Extract the (X, Y) coordinate from the center of the cell holding the provided text.  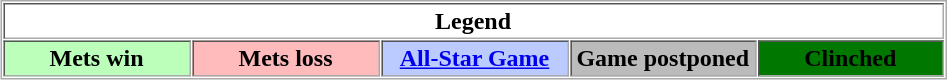
Clinched (850, 58)
Legend (473, 21)
Game postponed (663, 58)
Mets loss (286, 58)
All-Star Game (475, 58)
Mets win (97, 58)
